Find where the given text appears and provide that cell's center as [X, Y] coordinate. 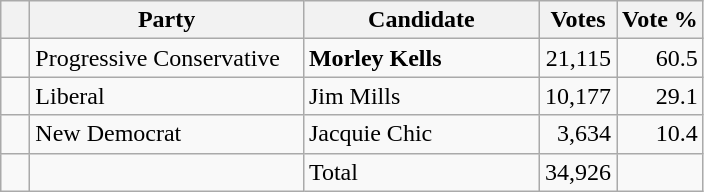
Candidate [421, 20]
New Democrat [167, 134]
Total [421, 172]
Jacquie Chic [421, 134]
60.5 [660, 58]
Jim Mills [421, 96]
Liberal [167, 96]
10.4 [660, 134]
Votes [578, 20]
Progressive Conservative [167, 58]
Morley Kells [421, 58]
Party [167, 20]
21,115 [578, 58]
10,177 [578, 96]
34,926 [578, 172]
29.1 [660, 96]
Vote % [660, 20]
3,634 [578, 134]
